Locate the cell with the specified text and output its [x, y] center coordinate. 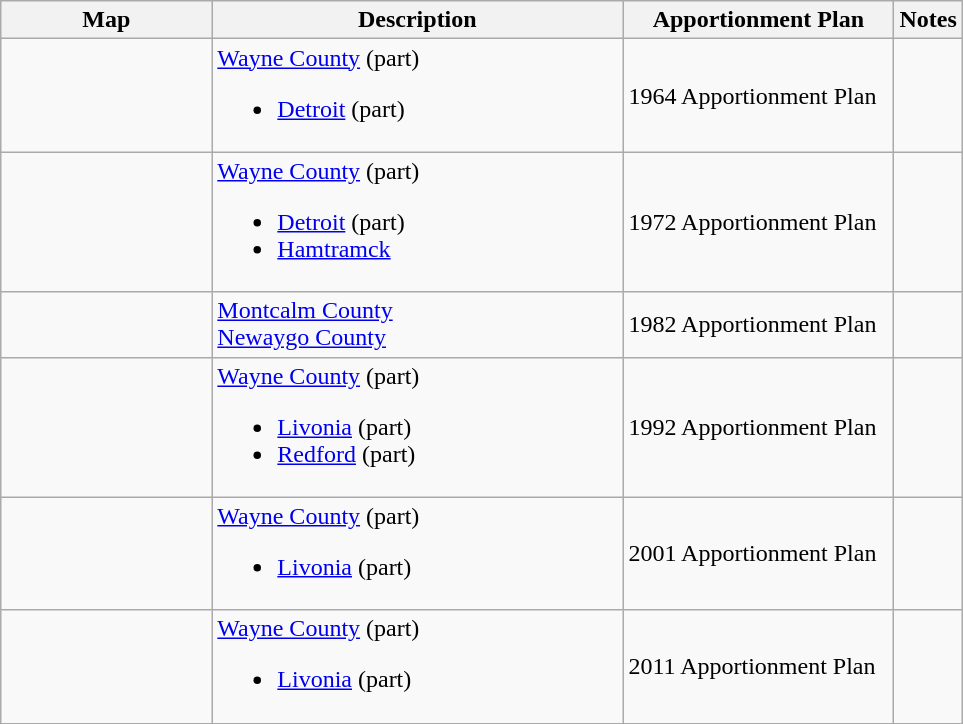
Description [418, 20]
Wayne County (part)Livonia (part)Redford (part) [418, 427]
2001 Apportionment Plan [758, 554]
Wayne County (part)Detroit (part) [418, 96]
1972 Apportionment Plan [758, 222]
Notes [928, 20]
Apportionment Plan [758, 20]
Wayne County (part)Detroit (part)Hamtramck [418, 222]
Map [106, 20]
1992 Apportionment Plan [758, 427]
1964 Apportionment Plan [758, 96]
2011 Apportionment Plan [758, 666]
Montcalm CountyNewaygo County [418, 324]
1982 Apportionment Plan [758, 324]
